Identify which cell holds the provided text, then report its (X, Y) central coordinate. 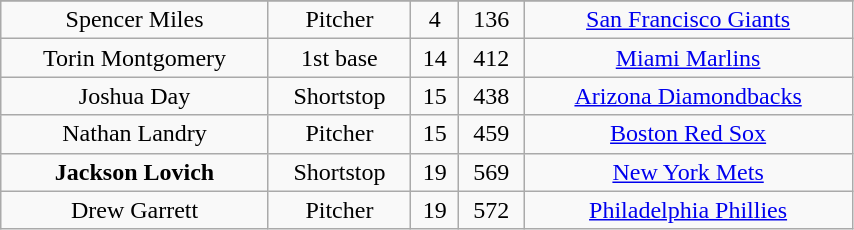
572 (492, 210)
1st base (339, 58)
Spencer Miles (135, 20)
569 (492, 172)
Miami Marlins (688, 58)
Arizona Diamondbacks (688, 96)
Jackson Lovich (135, 172)
14 (434, 58)
Boston Red Sox (688, 134)
Philadelphia Phillies (688, 210)
New York Mets (688, 172)
Torin Montgomery (135, 58)
Nathan Landry (135, 134)
San Francisco Giants (688, 20)
4 (434, 20)
Drew Garrett (135, 210)
136 (492, 20)
459 (492, 134)
Joshua Day (135, 96)
438 (492, 96)
412 (492, 58)
